Identify which cell holds the provided text, then report its [x, y] central coordinate. 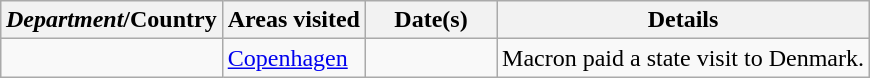
Macron paid a state visit to Denmark. [684, 58]
Department/Country [111, 20]
Details [684, 20]
Copenhagen [294, 58]
Areas visited [294, 20]
Date(s) [430, 20]
